Identify which cell holds the provided text, then report its [X, Y] central coordinate. 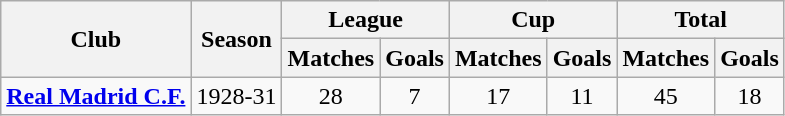
Club [96, 39]
28 [331, 96]
League [366, 20]
45 [666, 96]
Cup [532, 20]
Total [700, 20]
7 [415, 96]
18 [750, 96]
Real Madrid C.F. [96, 96]
Season [236, 39]
1928-31 [236, 96]
11 [582, 96]
17 [498, 96]
